Return [x, y] of the center of cell containing provided text 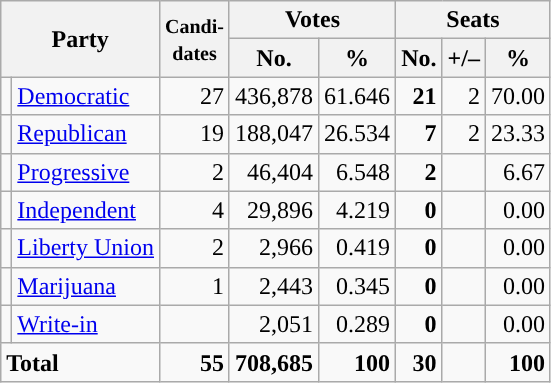
Votes [312, 20]
6.548 [358, 172]
436,878 [274, 96]
26.534 [358, 134]
Independent [86, 210]
27 [195, 96]
7 [419, 134]
2,051 [274, 324]
2,443 [274, 286]
Marijuana [86, 286]
Republican [86, 134]
4 [195, 210]
0.419 [358, 248]
Candi-dates [195, 39]
46,404 [274, 172]
+/– [464, 58]
21 [419, 96]
Total [80, 362]
Progressive [86, 172]
0.289 [358, 324]
19 [195, 134]
Party [80, 39]
6.67 [518, 172]
0.345 [358, 286]
Liberty Union [86, 248]
Seats [474, 20]
1 [195, 286]
708,685 [274, 362]
Democratic [86, 96]
Write-in [86, 324]
4.219 [358, 210]
23.33 [518, 134]
29,896 [274, 210]
55 [195, 362]
30 [419, 362]
70.00 [518, 96]
2,966 [274, 248]
61.646 [358, 96]
188,047 [274, 134]
